Return the [X, Y] coordinate for the center point of the cell that contains the specified text.  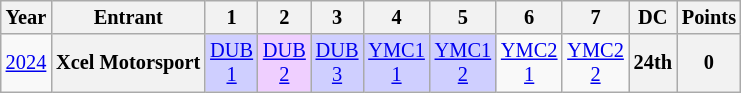
YMC12 [463, 63]
Xcel Motorsport [128, 63]
1 [232, 17]
Entrant [128, 17]
3 [338, 17]
7 [595, 17]
YMC22 [595, 63]
DUB1 [232, 63]
0 [709, 63]
6 [529, 17]
Points [709, 17]
DC [653, 17]
YMC11 [396, 63]
5 [463, 17]
4 [396, 17]
YMC21 [529, 63]
Year [26, 17]
2 [284, 17]
2024 [26, 63]
DUB3 [338, 63]
DUB2 [284, 63]
24th [653, 63]
